Locate the cell with the specified text and output its (X, Y) center coordinate. 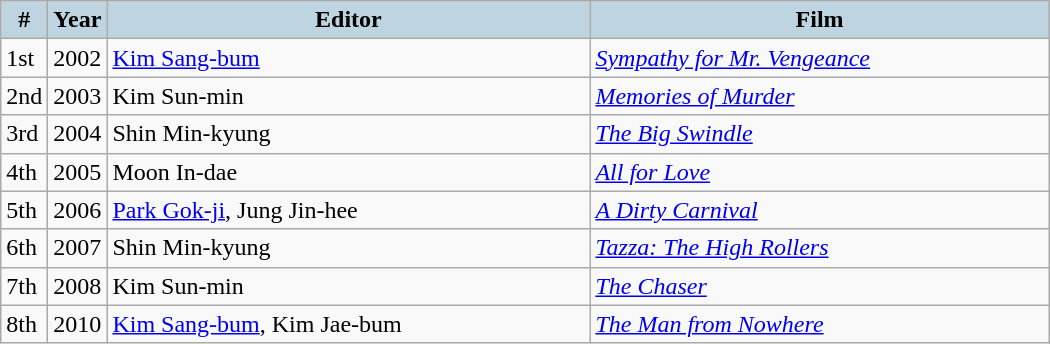
The Man from Nowhere (820, 324)
8th (24, 324)
Kim Sang-bum (348, 58)
4th (24, 172)
2004 (78, 134)
5th (24, 210)
2008 (78, 286)
2003 (78, 96)
2nd (24, 96)
Park Gok-ji, Jung Jin-hee (348, 210)
Editor (348, 20)
Moon In-dae (348, 172)
2005 (78, 172)
1st (24, 58)
Year (78, 20)
7th (24, 286)
3rd (24, 134)
The Big Swindle (820, 134)
All for Love (820, 172)
2010 (78, 324)
6th (24, 248)
2006 (78, 210)
2002 (78, 58)
Tazza: The High Rollers (820, 248)
Memories of Murder (820, 96)
Sympathy for Mr. Vengeance (820, 58)
Kim Sang-bum, Kim Jae-bum (348, 324)
Film (820, 20)
# (24, 20)
A Dirty Carnival (820, 210)
The Chaser (820, 286)
2007 (78, 248)
